Provide the (X, Y) coordinate of the cell's center where the given text is located.  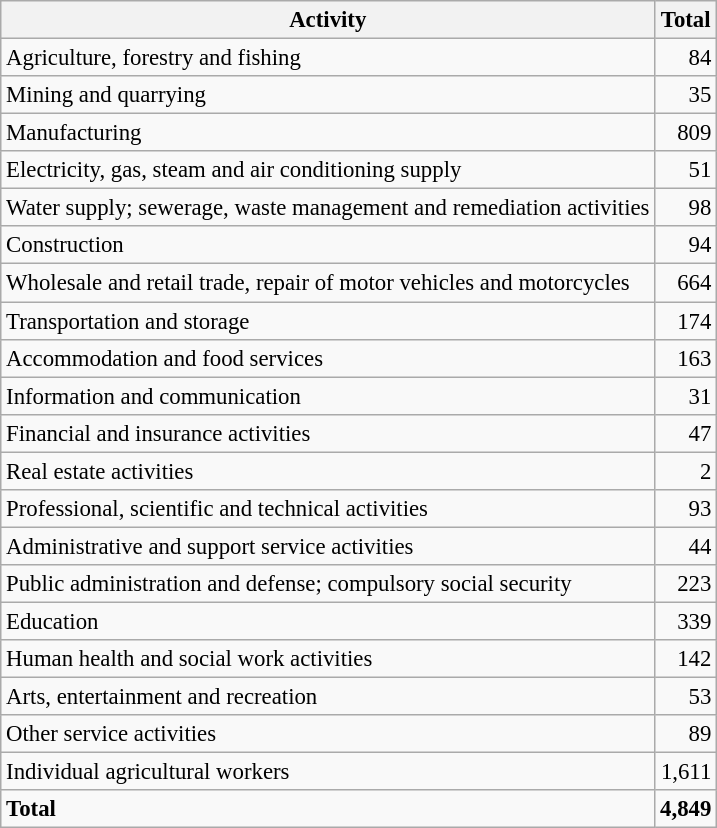
Electricity, gas, steam and air conditioning supply (328, 170)
98 (686, 208)
1,611 (686, 772)
339 (686, 621)
44 (686, 546)
142 (686, 659)
174 (686, 321)
Construction (328, 245)
Human health and social work activities (328, 659)
Accommodation and food services (328, 358)
Wholesale and retail trade, repair of motor vehicles and motorcycles (328, 283)
93 (686, 509)
Agriculture, forestry and fishing (328, 58)
809 (686, 133)
84 (686, 58)
Water supply; sewerage, waste management and remediation activities (328, 208)
53 (686, 697)
Arts, entertainment and recreation (328, 697)
Professional, scientific and technical activities (328, 509)
Administrative and support service activities (328, 546)
31 (686, 396)
Real estate activities (328, 471)
Public administration and defense; compulsory social security (328, 584)
51 (686, 170)
Mining and quarrying (328, 95)
47 (686, 433)
Transportation and storage (328, 321)
Activity (328, 20)
Information and communication (328, 396)
Other service activities (328, 734)
35 (686, 95)
94 (686, 245)
Individual agricultural workers (328, 772)
Financial and insurance activities (328, 433)
163 (686, 358)
89 (686, 734)
Manufacturing (328, 133)
Education (328, 621)
4,849 (686, 809)
223 (686, 584)
664 (686, 283)
2 (686, 471)
